Pinpoint the cell where the given text exists, returning its (X, Y) midpoint coordinate. 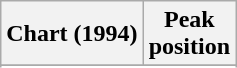
Chart (1994) (72, 34)
Peakposition (189, 34)
